Pinpoint the cell where the given text exists, returning its (X, Y) midpoint coordinate. 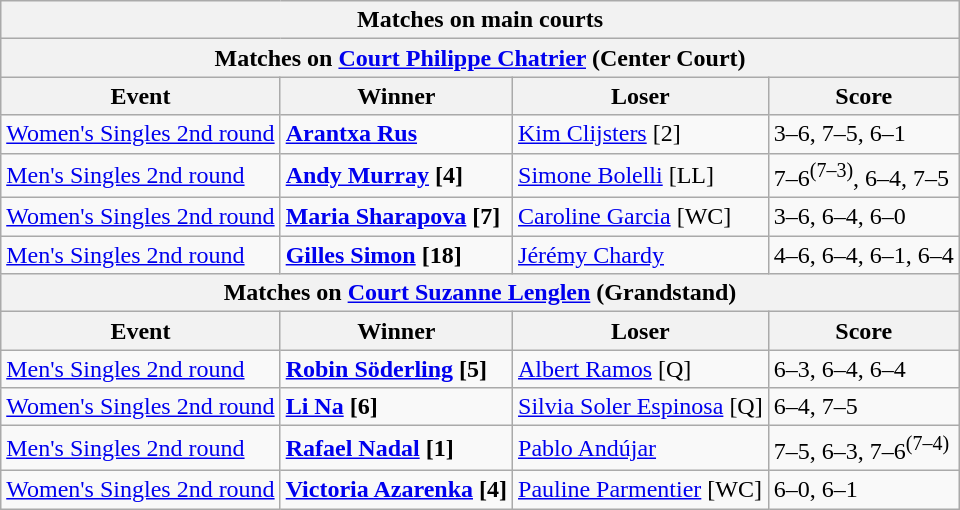
Andy Murray [4] (396, 176)
7–6(7–3), 6–4, 7–5 (864, 176)
6–4, 7–5 (864, 407)
Li Na [6] (396, 407)
Jérémy Chardy (641, 255)
3–6, 6–4, 6–0 (864, 217)
Pablo Andújar (641, 448)
Victoria Azarenka [4] (396, 489)
Robin Söderling [5] (396, 369)
3–6, 7–5, 6–1 (864, 134)
Albert Ramos [Q] (641, 369)
Matches on Court Philippe Chatrier (Center Court) (480, 58)
Arantxa Rus (396, 134)
6–0, 6–1 (864, 489)
Matches on Court Suzanne Lenglen (Grandstand) (480, 293)
Matches on main courts (480, 20)
Caroline Garcia [WC] (641, 217)
Gilles Simon [18] (396, 255)
Maria Sharapova [7] (396, 217)
Pauline Parmentier [WC] (641, 489)
Kim Clijsters [2] (641, 134)
Rafael Nadal [1] (396, 448)
Simone Bolelli [LL] (641, 176)
7–5, 6–3, 7–6(7–4) (864, 448)
Silvia Soler Espinosa [Q] (641, 407)
6–3, 6–4, 6–4 (864, 369)
4–6, 6–4, 6–1, 6–4 (864, 255)
